Identify which cell holds the provided text, then report its (x, y) central coordinate. 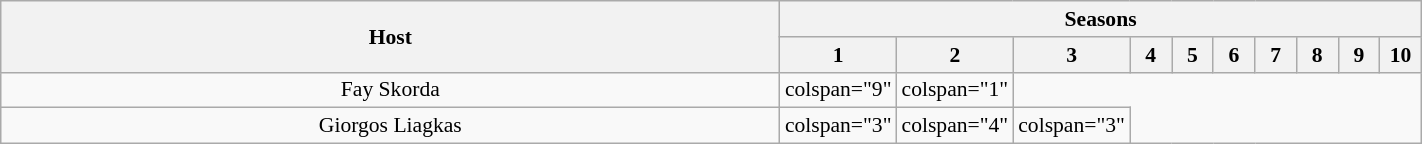
6 (1234, 55)
4 (1151, 55)
8 (1317, 55)
5 (1193, 55)
Fay Skorda (390, 90)
3 (1072, 55)
9 (1359, 55)
10 (1401, 55)
colspan="4" (956, 126)
Giorgos Liagkas (390, 126)
7 (1276, 55)
colspan="9" (838, 90)
colspan="1" (956, 90)
2 (956, 55)
Host (390, 36)
Seasons (1100, 19)
1 (838, 55)
